Find where the given text appears and provide that cell's center as (x, y) coordinate. 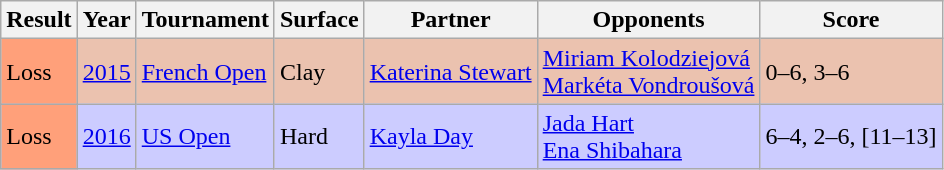
2015 (106, 72)
Year (106, 20)
French Open (205, 72)
Hard (319, 136)
2016 (106, 136)
Surface (319, 20)
Tournament (205, 20)
Katerina Stewart (450, 72)
Clay (319, 72)
US Open (205, 136)
0–6, 3–6 (851, 72)
Partner (450, 20)
Opponents (648, 20)
Jada Hart Ena Shibahara (648, 136)
Score (851, 20)
Miriam Kolodziejová Markéta Vondroušová (648, 72)
Result (39, 20)
Kayla Day (450, 136)
6–4, 2–6, [11–13] (851, 136)
